Detect which cell encompasses the target text, then output its [x, y] center coordinate. 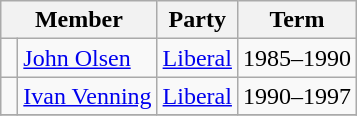
Member [79, 20]
Ivan Venning [88, 96]
1985–1990 [296, 58]
John Olsen [88, 58]
Party [197, 20]
Term [296, 20]
1990–1997 [296, 96]
